Return [X, Y] of the center of cell containing provided text 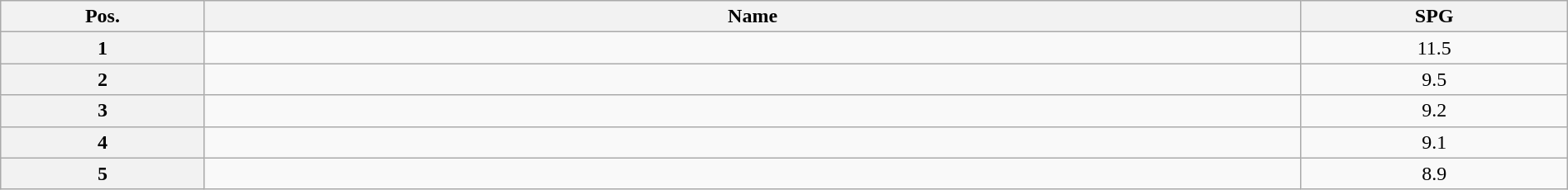
3 [103, 111]
2 [103, 79]
Pos. [103, 17]
11.5 [1434, 48]
1 [103, 48]
Name [753, 17]
8.9 [1434, 173]
SPG [1434, 17]
9.2 [1434, 111]
9.1 [1434, 142]
9.5 [1434, 79]
5 [103, 173]
4 [103, 142]
